Extract the [X, Y] coordinate from the center of the cell holding the provided text.  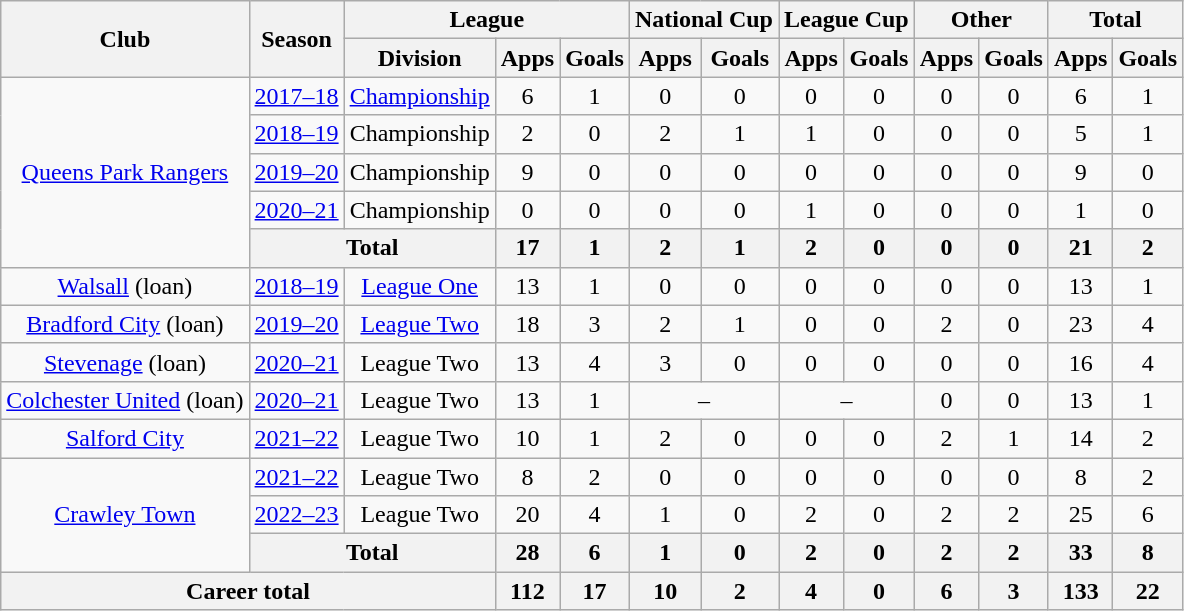
Walsall (loan) [125, 286]
League [486, 20]
23 [1080, 324]
National Cup [704, 20]
2022–23 [296, 515]
Queens Park Rangers [125, 172]
21 [1080, 248]
Stevenage (loan) [125, 362]
Crawley Town [125, 515]
League One [420, 286]
33 [1080, 553]
25 [1080, 515]
Colchester United (loan) [125, 400]
18 [527, 324]
Bradford City (loan) [125, 324]
2017–18 [296, 96]
League Cup [846, 20]
Club [125, 39]
Career total [248, 591]
28 [527, 553]
5 [1080, 134]
16 [1080, 362]
Season [296, 39]
14 [1080, 438]
Other [981, 20]
22 [1148, 591]
Salford City [125, 438]
133 [1080, 591]
20 [527, 515]
Division [420, 58]
112 [527, 591]
